Determine the [X, Y] coordinate at the center of the cell enclosing the given text.  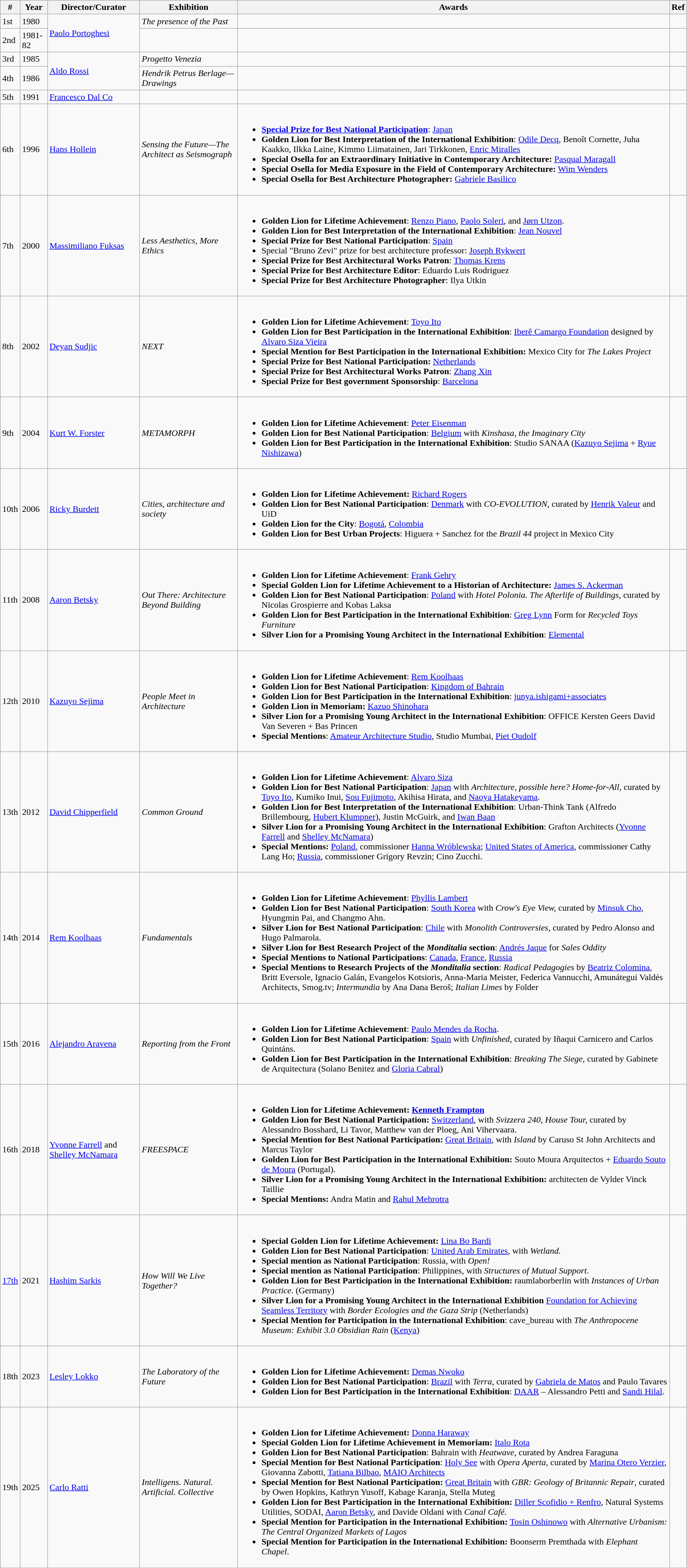
8th [10, 347]
Carlo Ratti [94, 1487]
The Laboratory of the Future [189, 1376]
Hashim Sarkis [94, 1280]
4th [10, 78]
FREESPACE [189, 1150]
1986 [34, 78]
People Meet in Architecture [189, 701]
2014 [34, 938]
19th [10, 1487]
Hans Hollein [94, 149]
Lesley Lokko [94, 1376]
Yvonne Farrell and Shelley McNamara [94, 1150]
Aldo Rossi [94, 71]
Common Ground [189, 812]
1981-82 [34, 40]
Intelligens. Natural. Artificial. Collective [189, 1487]
Exhibition [189, 7]
Progetto Venezia [189, 59]
2012 [34, 812]
Rem Koolhaas [94, 938]
NEXT [189, 347]
Ricky Burdett [94, 509]
Deyan Sudjic [94, 347]
13th [10, 812]
2023 [34, 1376]
15th [10, 1044]
Sensing the Future—The Architect as Seismograph [189, 149]
Reporting from the Front [189, 1044]
Kazuyo Sejima [94, 701]
5th [10, 97]
3rd [10, 59]
Ref [678, 7]
2002 [34, 347]
16th [10, 1150]
11th [10, 600]
2016 [34, 1044]
2025 [34, 1487]
2010 [34, 701]
How Will We Live Together? [189, 1280]
Cities, architecture and society [189, 509]
1980 [34, 21]
17th [10, 1280]
9th [10, 433]
2000 [34, 245]
2021 [34, 1280]
Kurt W. Forster [94, 433]
1st [10, 21]
Fundamentals [189, 938]
# [10, 7]
Director/Curator [94, 7]
Alejandro Aravena [94, 1044]
14th [10, 938]
METAMORPH [189, 433]
1996 [34, 149]
Year [34, 7]
Hendrik Petrus Berlage—Drawings [189, 78]
1985 [34, 59]
2nd [10, 40]
18th [10, 1376]
Francesco Dal Co [94, 97]
2004 [34, 433]
Awards [454, 7]
12th [10, 701]
David Chipperfield [94, 812]
The presence of the Past [189, 21]
Less Aesthetics, More Ethics [189, 245]
10th [10, 509]
Out There: Architecture Beyond Building [189, 600]
2008 [34, 600]
6th [10, 149]
Paolo Portoghesi [94, 33]
1991 [34, 97]
Aaron Betsky [94, 600]
2006 [34, 509]
2018 [34, 1150]
7th [10, 245]
Massimiliano Fuksas [94, 245]
